Detect which cell encompasses the target text, then output its [X, Y] center coordinate. 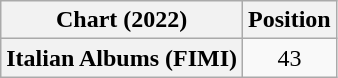
Chart (2022) [122, 20]
Position [290, 20]
43 [290, 58]
Italian Albums (FIMI) [122, 58]
